Extract the (X, Y) coordinate from the center of the cell holding the provided text.  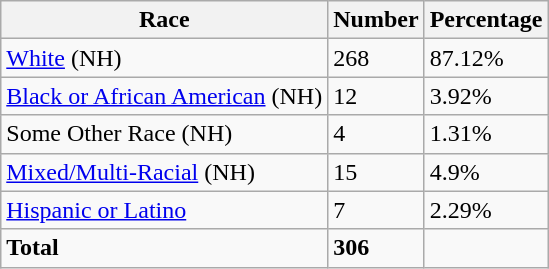
Hispanic or Latino (164, 210)
7 (376, 210)
268 (376, 58)
306 (376, 248)
4 (376, 134)
Race (164, 20)
Total (164, 248)
1.31% (486, 134)
Number (376, 20)
12 (376, 96)
2.29% (486, 210)
4.9% (486, 172)
15 (376, 172)
Some Other Race (NH) (164, 134)
Black or African American (NH) (164, 96)
White (NH) (164, 58)
Mixed/Multi-Racial (NH) (164, 172)
3.92% (486, 96)
87.12% (486, 58)
Percentage (486, 20)
